Output the (x, y) coordinate of the center of the cell containing the given text.  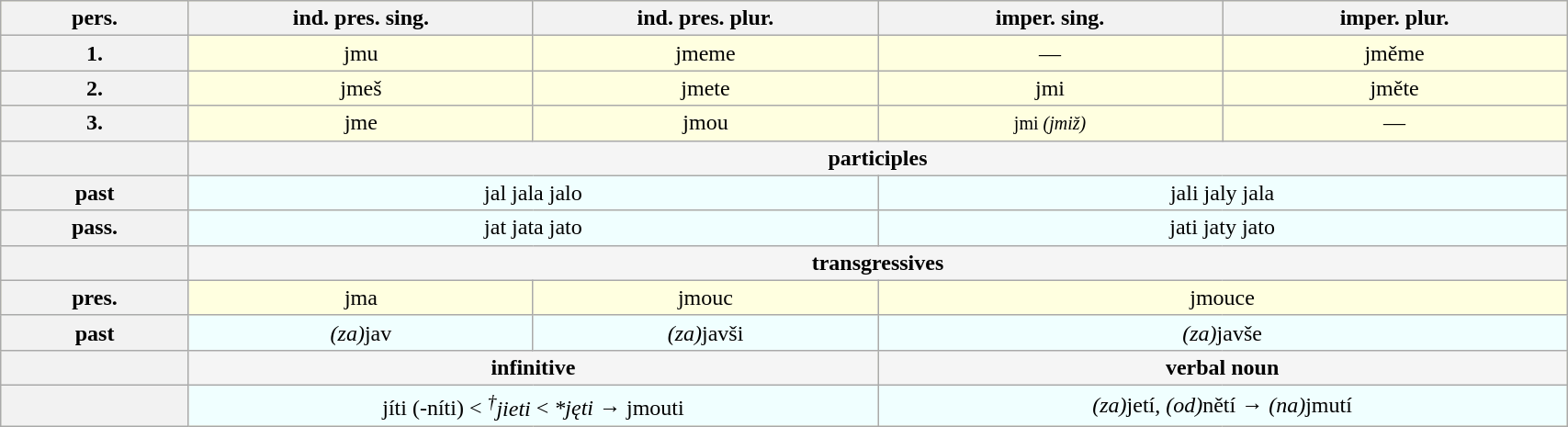
jme (360, 123)
2. (96, 88)
jmu (360, 53)
jmouce (1223, 298)
jměte (1394, 88)
jal jala jalo (533, 193)
jmeme (705, 53)
jma (360, 298)
(za)jetí, (od)nětí → (na)jmutí (1223, 406)
jati jaty jato (1223, 228)
ind. pres. sing. (360, 18)
jmi (1051, 88)
pres. (96, 298)
participles (877, 158)
3. (96, 123)
jat jata jato (533, 228)
(za)javši (705, 332)
jmou (705, 123)
pass. (96, 228)
jmi (jmiž) (1051, 123)
imper. sing. (1051, 18)
(za)javše (1223, 332)
pers. (96, 18)
jměme (1394, 53)
imper. plur. (1394, 18)
jmete (705, 88)
transgressives (877, 263)
infinitive (533, 367)
jali jaly jala (1223, 193)
jíti (-níti) < †jieti < *jęti → jmouti (533, 406)
(za)jav (360, 332)
jmouc (705, 298)
jmeš (360, 88)
ind. pres. plur. (705, 18)
1. (96, 53)
verbal noun (1223, 367)
